Locate the cell with the specified text and output its [X, Y] center coordinate. 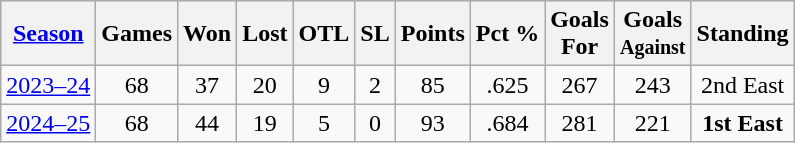
19 [265, 123]
OTL [324, 34]
Lost [265, 34]
5 [324, 123]
2nd East [742, 85]
85 [432, 85]
SL [375, 34]
44 [208, 123]
281 [580, 123]
37 [208, 85]
2024–25 [48, 123]
Season [48, 34]
0 [375, 123]
Games [137, 34]
Points [432, 34]
2023–24 [48, 85]
2 [375, 85]
.684 [507, 123]
267 [580, 85]
1st East [742, 123]
Won [208, 34]
GoalsFor [580, 34]
221 [652, 123]
.625 [507, 85]
93 [432, 123]
Pct % [507, 34]
9 [324, 85]
243 [652, 85]
20 [265, 85]
GoalsAgainst [652, 34]
Standing [742, 34]
